Find where the given text appears and provide that cell's center as (x, y) coordinate. 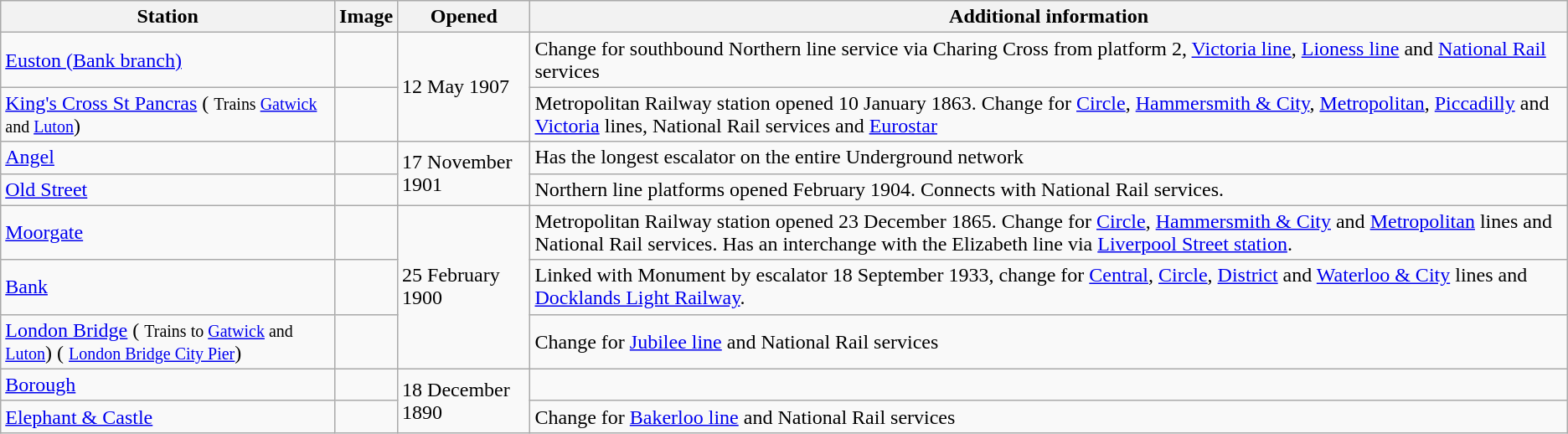
Has the longest escalator on the entire Underground network (1049, 158)
King's Cross St Pancras ( Trains Gatwick and Luton) (168, 114)
Additional information (1049, 17)
Image (367, 17)
Linked with Monument by escalator 18 September 1933, change for Central, Circle, District and Waterloo & City lines and Docklands Light Railway. (1049, 287)
Borough (168, 385)
25 February 1900 (464, 287)
Old Street (168, 189)
Northern line platforms opened February 1904. Connects with National Rail services. (1049, 189)
Elephant & Castle (168, 416)
18 December 1890 (464, 400)
Opened (464, 17)
12 May 1907 (464, 87)
Change for Bakerloo line and National Rail services (1049, 416)
Moorgate (168, 233)
17 November 1901 (464, 173)
Station (168, 17)
Change for southbound Northern line service via Charing Cross from platform 2, Victoria line, Lioness line and National Rail services (1049, 60)
London Bridge ( Trains to Gatwick and Luton) ( London Bridge City Pier) (168, 342)
Angel (168, 158)
Change for Jubilee line and National Rail services (1049, 342)
Euston (Bank branch) (168, 60)
Bank (168, 287)
